Detect which cell encompasses the target text, then output its [x, y] center coordinate. 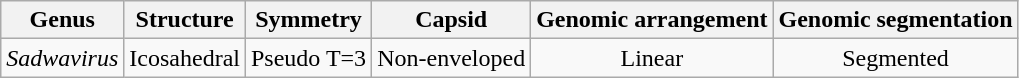
Genomic segmentation [896, 20]
Genomic arrangement [652, 20]
Capsid [452, 20]
Non-enveloped [452, 58]
Pseudo T=3 [308, 58]
Sadwavirus [62, 58]
Linear [652, 58]
Segmented [896, 58]
Structure [185, 20]
Genus [62, 20]
Icosahedral [185, 58]
Symmetry [308, 20]
